From the cell containing the given text, extract its center point as (X, Y) coordinate. 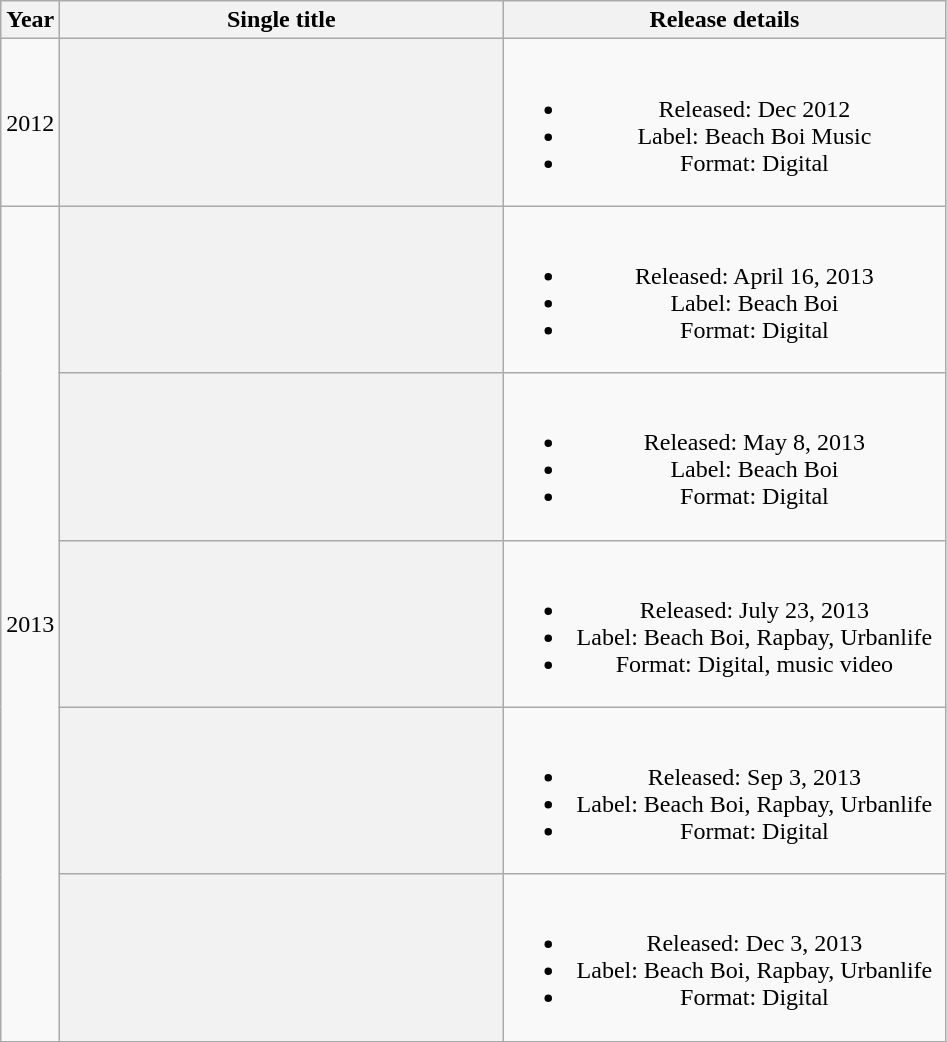
2012 (30, 122)
Release details (724, 20)
2013 (30, 624)
Year (30, 20)
Single title (282, 20)
Released: May 8, 2013Label: Beach BoiFormat: Digital (724, 456)
Released: July 23, 2013Label: Beach Boi, Rapbay, UrbanlifeFormat: Digital, music video (724, 624)
Released: Sep 3, 2013Label: Beach Boi, Rapbay, UrbanlifeFormat: Digital (724, 790)
Released: Dec 2012Label: Beach Boi MusicFormat: Digital (724, 122)
Released: April 16, 2013Label: Beach BoiFormat: Digital (724, 290)
Released: Dec 3, 2013Label: Beach Boi, Rapbay, UrbanlifeFormat: Digital (724, 958)
